Detect which cell encompasses the target text, then output its [X, Y] center coordinate. 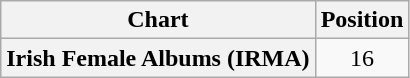
Position [362, 20]
Chart [158, 20]
Irish Female Albums (IRMA) [158, 58]
16 [362, 58]
